From the cell containing the given text, extract its center point as [X, Y] coordinate. 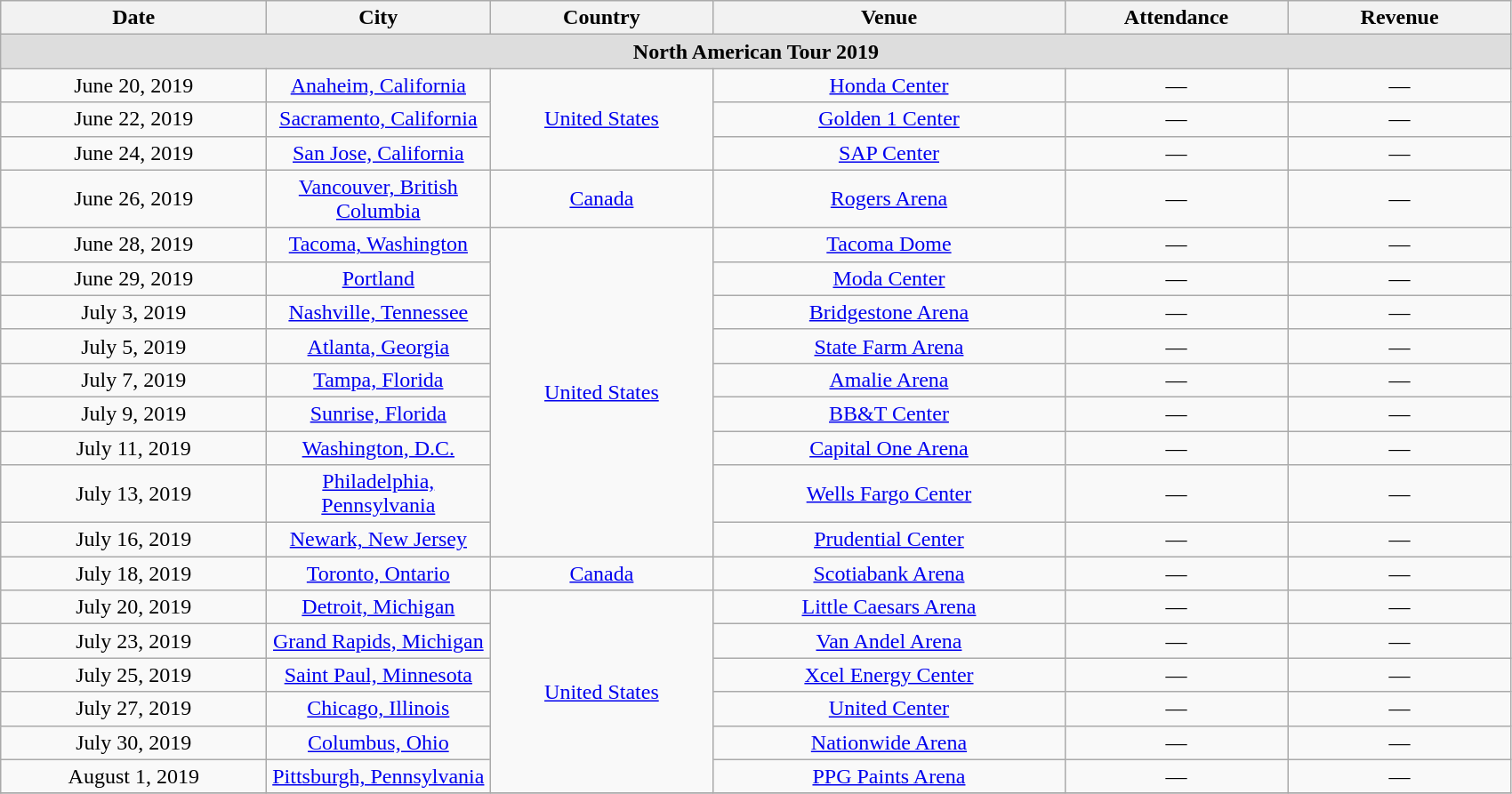
United Center [889, 709]
Rogers Arena [889, 199]
July 9, 2019 [133, 413]
June 20, 2019 [133, 85]
July 23, 2019 [133, 641]
BB&T Center [889, 413]
July 18, 2019 [133, 573]
North American Tour 2019 [756, 52]
Columbus, Ohio [379, 742]
June 29, 2019 [133, 278]
Scotiabank Arena [889, 573]
San Jose, California [379, 153]
Venue [889, 18]
Van Andel Arena [889, 641]
July 3, 2019 [133, 312]
Honda Center [889, 85]
Sacramento, California [379, 119]
Golden 1 Center [889, 119]
SAP Center [889, 153]
Xcel Energy Center [889, 675]
July 7, 2019 [133, 380]
Toronto, Ontario [379, 573]
July 5, 2019 [133, 346]
Grand Rapids, Michigan [379, 641]
June 28, 2019 [133, 245]
Nashville, Tennessee [379, 312]
Detroit, Michigan [379, 607]
Philadelphia, Pennsylvania [379, 494]
Saint Paul, Minnesota [379, 675]
Bridgestone Arena [889, 312]
Vancouver, British Columbia [379, 199]
Chicago, Illinois [379, 709]
June 26, 2019 [133, 199]
Pittsburgh, Pennsylvania [379, 776]
Tampa, Florida [379, 380]
Atlanta, Georgia [379, 346]
PPG Paints Arena [889, 776]
Washington, D.C. [379, 447]
June 24, 2019 [133, 153]
July 30, 2019 [133, 742]
July 13, 2019 [133, 494]
Revenue [1400, 18]
Capital One Arena [889, 447]
Sunrise, Florida [379, 413]
Little Caesars Arena [889, 607]
Prudential Center [889, 540]
Attendance [1176, 18]
Tacoma, Washington [379, 245]
July 25, 2019 [133, 675]
City [379, 18]
Tacoma Dome [889, 245]
Moda Center [889, 278]
July 27, 2019 [133, 709]
Portland [379, 278]
Country [601, 18]
Amalie Arena [889, 380]
Wells Fargo Center [889, 494]
June 22, 2019 [133, 119]
July 11, 2019 [133, 447]
July 16, 2019 [133, 540]
Newark, New Jersey [379, 540]
Nationwide Arena [889, 742]
August 1, 2019 [133, 776]
July 20, 2019 [133, 607]
Date [133, 18]
Anaheim, California [379, 85]
State Farm Arena [889, 346]
